For the text-containing cell, return its midpoint in [X, Y] coordinate format. 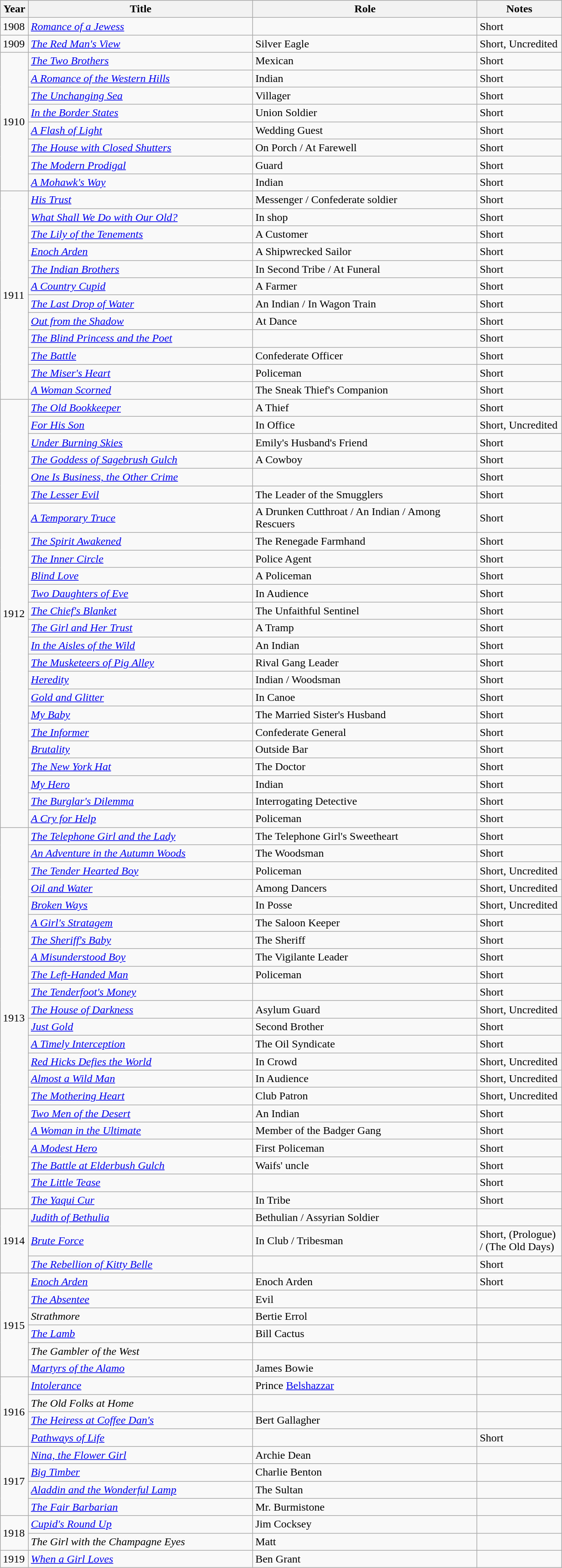
The Mothering Heart [140, 1096]
On Porch / At Farewell [365, 148]
Romance of a Jewess [140, 26]
Gold and Glitter [140, 697]
The Girl and Her Trust [140, 628]
The Sultan [365, 1490]
Heredity [140, 680]
Short, (Prologue) / (The Old Days) [520, 1241]
1908 [15, 26]
Bill Cactus [365, 1333]
My Baby [140, 715]
Matt [365, 1542]
The Inner Circle [140, 559]
Wedding Guest [365, 130]
Confederate General [365, 732]
A Cry for Help [140, 819]
An Indian / In Wagon Train [365, 304]
The Sneak Thief's Companion [365, 390]
The Informer [140, 732]
Among Dancers [365, 888]
The Lily of the Tenements [140, 235]
Bertie Errol [365, 1316]
1917 [15, 1481]
Rival Gang Leader [365, 663]
The Girl with the Champagne Eyes [140, 1542]
My Hero [140, 784]
Intolerance [140, 1386]
Blind Love [140, 576]
What Shall We Do with Our Old? [140, 217]
Member of the Badger Gang [365, 1131]
A Country Cupid [140, 286]
Title [140, 9]
The Spirit Awakened [140, 541]
At Dance [365, 321]
Bert Gallagher [365, 1420]
1918 [15, 1533]
The Blind Princess and the Poet [140, 338]
The Little Tease [140, 1183]
Outside Bar [365, 749]
Bethulian / Assyrian Soldier [365, 1217]
The Rebellion of Kitty Belle [140, 1264]
A Farmer [365, 286]
A Thief [365, 408]
Red Hicks Defies the World [140, 1062]
A Flash of Light [140, 130]
The Woodsman [365, 853]
The Doctor [365, 766]
Out from the Shadow [140, 321]
The Tenderfoot's Money [140, 992]
A Shipwrecked Sailor [365, 252]
The Telephone Girl and the Lady [140, 836]
Cupid's Round Up [140, 1524]
The Yaqui Cur [140, 1200]
An Adventure in the Autumn Woods [140, 853]
The House with Closed Shutters [140, 148]
Waifs' uncle [365, 1165]
A Tramp [365, 628]
Messenger / Confederate soldier [365, 199]
Indian / Woodsman [365, 680]
One Is Business, the Other Crime [140, 477]
Broken Ways [140, 905]
A Cowboy [365, 460]
The Red Man's View [140, 44]
Role [365, 9]
Mexican [365, 61]
1919 [15, 1559]
1912 [15, 613]
Club Patron [365, 1096]
1911 [15, 295]
The Lesser Evil [140, 494]
Just Gold [140, 1027]
The Oil Syndicate [365, 1044]
Ben Grant [365, 1559]
Archie Dean [365, 1455]
The Sheriff [365, 940]
Confederate Officer [365, 356]
Prince Belshazzar [365, 1386]
In Posse [365, 905]
Second Brother [365, 1027]
Two Men of the Desert [140, 1113]
His Trust [140, 199]
The House of Darkness [140, 1009]
Mr. Burmistone [365, 1507]
A Mohawk's Way [140, 182]
1913 [15, 1018]
The Old Folks at Home [140, 1403]
The Old Bookkeeper [140, 408]
1909 [15, 44]
Brutality [140, 749]
In Club / Tribesman [365, 1241]
Interrogating Detective [365, 802]
Almost a Wild Man [140, 1079]
For His Son [140, 425]
First Policeman [365, 1148]
The Chief's Blanket [140, 611]
The Burglar's Dilemma [140, 802]
In Tribe [365, 1200]
The Goddess of Sagebrush Gulch [140, 460]
Judith of Bethulia [140, 1217]
A Drunken Cutthroat / An Indian / Among Rescuers [365, 518]
Nina, the Flower Girl [140, 1455]
Guard [365, 165]
The Saloon Keeper [365, 923]
A Romance of the Western Hills [140, 78]
In the Border States [140, 113]
A Misunderstood Boy [140, 957]
A Girl's Stratagem [140, 923]
A Woman Scorned [140, 390]
Strathmore [140, 1316]
Police Agent [365, 559]
The Indian Brothers [140, 269]
The Sheriff's Baby [140, 940]
A Timely Interception [140, 1044]
Union Soldier [365, 113]
Asylum Guard [365, 1009]
The Miser's Heart [140, 373]
1914 [15, 1241]
The Tender Hearted Boy [140, 871]
In Canoe [365, 697]
A Woman in the Ultimate [140, 1131]
The Gambler of the West [140, 1351]
A Temporary Truce [140, 518]
The Left-Handed Man [140, 975]
Charlie Benton [365, 1472]
The Absentee [140, 1299]
The Vigilante Leader [365, 957]
The Renegade Farmhand [365, 541]
1915 [15, 1325]
Oil and Water [140, 888]
The Lamb [140, 1333]
Big Timber [140, 1472]
Pathways of Life [140, 1438]
The New York Hat [140, 766]
When a Girl Loves [140, 1559]
Year [15, 9]
The Telephone Girl's Sweetheart [365, 836]
1916 [15, 1412]
In Second Tribe / At Funeral [365, 269]
Two Daughters of Eve [140, 593]
The Leader of the Smugglers [365, 494]
James Bowie [365, 1369]
Notes [520, 9]
In the Aisles of the Wild [140, 645]
The Last Drop of Water [140, 304]
The Modern Prodigal [140, 165]
The Fair Barbarian [140, 1507]
Aladdin and the Wonderful Lamp [140, 1490]
Evil [365, 1299]
Silver Eagle [365, 44]
Brute Force [140, 1241]
A Customer [365, 235]
Emily's Husband's Friend [365, 442]
In Office [365, 425]
The Musketeers of Pig Alley [140, 663]
A Modest Hero [140, 1148]
The Battle [140, 356]
The Battle at Elderbush Gulch [140, 1165]
Martyrs of the Alamo [140, 1369]
Jim Cocksey [365, 1524]
1910 [15, 122]
The Married Sister's Husband [365, 715]
In Crowd [365, 1062]
The Two Brothers [140, 61]
The Unfaithful Sentinel [365, 611]
The Unchanging Sea [140, 96]
The Heiress at Coffee Dan's [140, 1420]
Under Burning Skies [140, 442]
Villager [365, 96]
A Policeman [365, 576]
In shop [365, 217]
